Find where the given text appears and provide that cell's center as (x, y) coordinate. 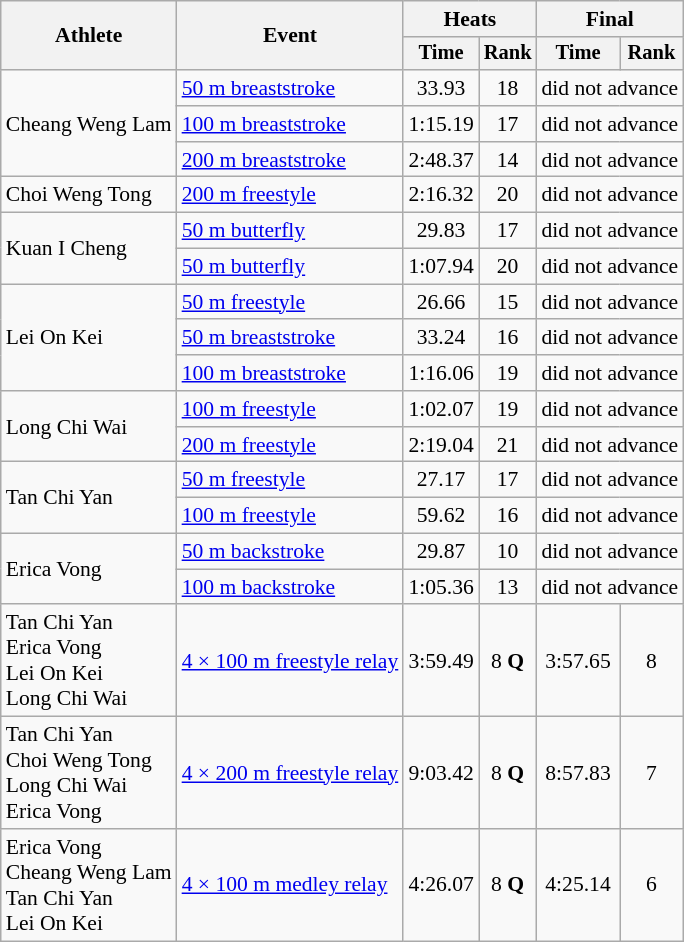
50 m backstroke (290, 552)
Heats (470, 19)
8 (652, 661)
Erica Vong (89, 570)
4 × 200 m freestyle relay (290, 773)
100 m backstroke (290, 587)
1:16.06 (440, 373)
33.93 (440, 88)
27.17 (440, 480)
3:57.65 (578, 661)
33.24 (440, 338)
Lei On Kei (89, 338)
13 (508, 587)
4 × 100 m medley relay (290, 885)
200 m breaststroke (290, 160)
Erica VongCheang Weng LamTan Chi YanLei On Kei (89, 885)
Kuan I Cheng (89, 248)
10 (508, 552)
Long Chi Wai (89, 426)
3:59.49 (440, 661)
1:15.19 (440, 124)
21 (508, 445)
26.66 (440, 302)
Athlete (89, 36)
7 (652, 773)
18 (508, 88)
6 (652, 885)
9:03.42 (440, 773)
2:16.32 (440, 195)
Tan Chi YanErica VongLei On KeiLong Chi Wai (89, 661)
Event (290, 36)
59.62 (440, 516)
Tan Chi Yan (89, 498)
8:57.83 (578, 773)
2:48.37 (440, 160)
Cheang Weng Lam (89, 124)
1:02.07 (440, 409)
29.83 (440, 231)
4:25.14 (578, 885)
1:07.94 (440, 267)
Tan Chi YanChoi Weng TongLong Chi WaiErica Vong (89, 773)
Choi Weng Tong (89, 195)
1:05.36 (440, 587)
2:19.04 (440, 445)
4 × 100 m freestyle relay (290, 661)
4:26.07 (440, 885)
14 (508, 160)
Final (610, 19)
15 (508, 302)
29.87 (440, 552)
